Return [x, y] of the center of cell containing provided text 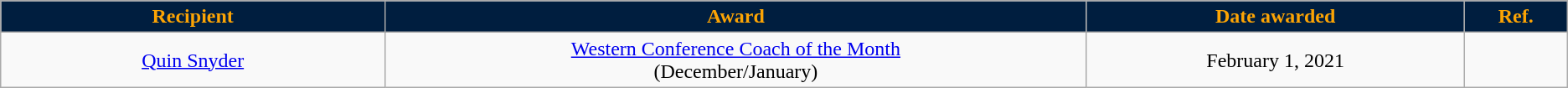
Quin Snyder [193, 60]
Recipient [193, 17]
Western Conference Coach of the Month(December/January) [736, 60]
Date awarded [1275, 17]
Ref. [1516, 17]
February 1, 2021 [1275, 60]
Award [736, 17]
